Return (X, Y) of the center of cell containing provided text 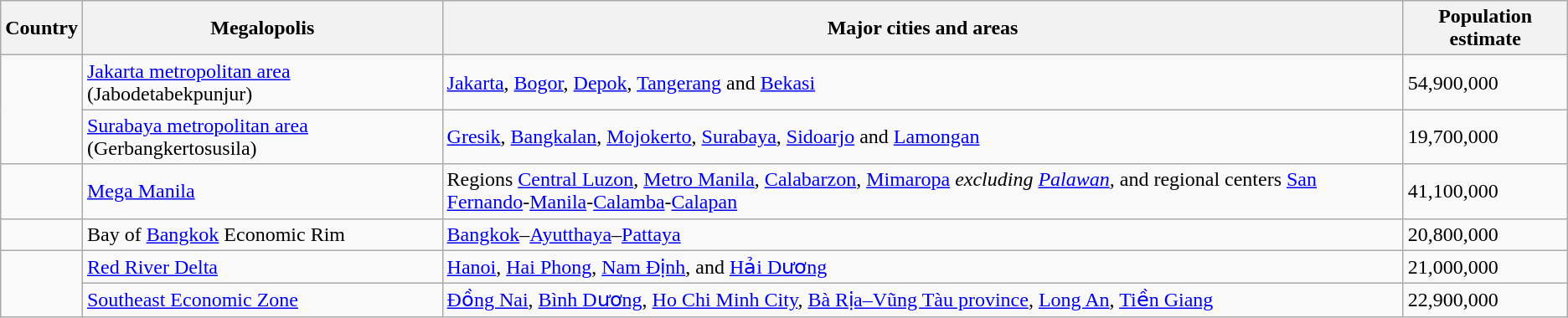
Megalopolis (262, 28)
Gresik, Bangkalan, Mojokerto, Surabaya, Sidoarjo and Lamongan (923, 137)
Southeast Economic Zone (262, 300)
Jakarta metropolitan area (Jabodetabekpunjur) (262, 82)
Hanoi, Hai Phong, Nam Định, and Hải Dương (923, 267)
20,800,000 (1485, 234)
Red River Delta (262, 267)
Population estimate (1485, 28)
Country (42, 28)
Bay of Bangkok Economic Rim (262, 234)
21,000,000 (1485, 267)
Bangkok–Ayutthaya–Pattaya (923, 234)
54,900,000 (1485, 82)
Mega Manila (262, 191)
Jakarta, Bogor, Depok, Tangerang and Bekasi (923, 82)
Major cities and areas (923, 28)
22,900,000 (1485, 300)
Surabaya metropolitan area (Gerbangkertosusila) (262, 137)
Regions Central Luzon, Metro Manila, Calabarzon, Mimaropa excluding Palawan, and regional centers San Fernando-Manila-Calamba-Calapan (923, 191)
41,100,000 (1485, 191)
Đồng Nai, Bình Dương, Ho Chi Minh City, Bà Rịa–Vũng Tàu province, Long An, Tiền Giang (923, 300)
19,700,000 (1485, 137)
